Extract the (x, y) coordinate from the center of the cell holding the provided text.  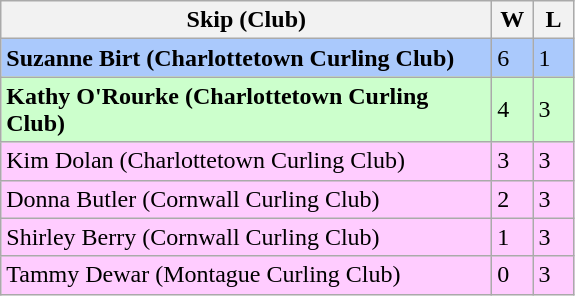
Tammy Dewar (Montague Curling Club) (246, 275)
Skip (Club) (246, 20)
Donna Butler (Cornwall Curling Club) (246, 199)
W (512, 20)
2 (512, 199)
4 (512, 110)
0 (512, 275)
6 (512, 58)
Suzanne Birt (Charlottetown Curling Club) (246, 58)
L (554, 20)
Kim Dolan (Charlottetown Curling Club) (246, 161)
Kathy O'Rourke (Charlottetown Curling Club) (246, 110)
Shirley Berry (Cornwall Curling Club) (246, 237)
